Search for the cell housing the specified text and yield its [x, y] center coordinate. 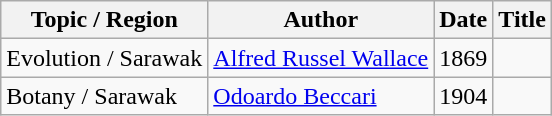
Odoardo Beccari [321, 96]
1869 [464, 58]
Title [522, 20]
Author [321, 20]
1904 [464, 96]
Date [464, 20]
Alfred Russel Wallace [321, 58]
Topic / Region [104, 20]
Evolution / Sarawak [104, 58]
Botany / Sarawak [104, 96]
